Return the [x, y] coordinate for the center point of the cell that contains the specified text.  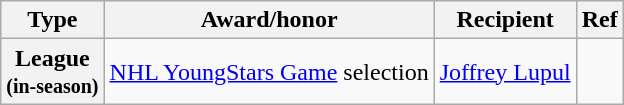
Recipient [505, 20]
Joffrey Lupul [505, 72]
Type [52, 20]
Ref [600, 20]
NHL YoungStars Game selection [269, 72]
League(in-season) [52, 72]
Award/honor [269, 20]
